Return (X, Y) of the center of cell containing provided text 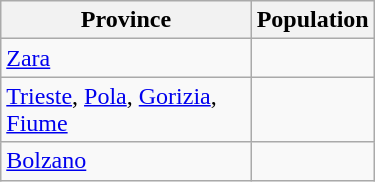
Trieste, Pola, Gorizia, Fiume (126, 110)
Zara (126, 58)
Bolzano (126, 161)
Province (126, 20)
Population (312, 20)
